Scan for the cell matching the given text and deliver its (x, y) coordinate at center. 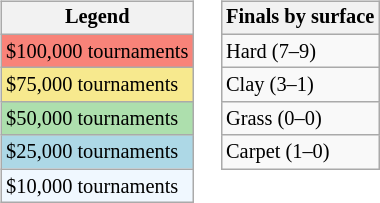
$75,000 tournaments (97, 85)
Finals by surface (300, 18)
$50,000 tournaments (97, 119)
$25,000 tournaments (97, 152)
Legend (97, 18)
Clay (3–1) (300, 85)
Hard (7–9) (300, 51)
$100,000 tournaments (97, 51)
$10,000 tournaments (97, 186)
Carpet (1–0) (300, 152)
Grass (0–0) (300, 119)
